Find where the given text appears and provide that cell's center as [X, Y] coordinate. 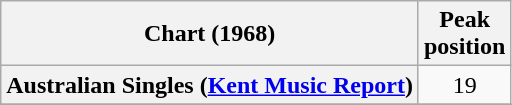
Chart (1968) [210, 34]
19 [464, 85]
Peakposition [464, 34]
Australian Singles (Kent Music Report) [210, 85]
